Identify which cell holds the provided text, then report its (X, Y) central coordinate. 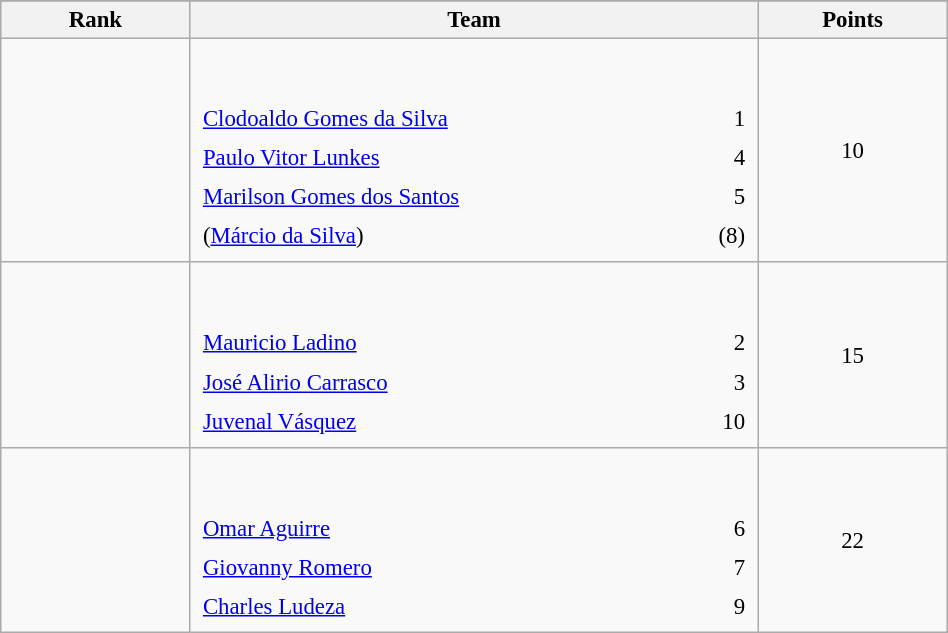
Rank (96, 20)
Omar Aguirre 6 Giovanny Romero 7 Charles Ludeza 9 (474, 540)
1 (718, 119)
Mauricio Ladino (434, 343)
4 (718, 158)
15 (852, 354)
9 (722, 606)
2 (710, 343)
Juvenal Vásquez (434, 421)
22 (852, 540)
Charles Ludeza (444, 606)
Omar Aguirre (444, 528)
Team (474, 20)
Giovanny Romero (444, 567)
3 (710, 382)
6 (722, 528)
Paulo Vitor Lunkes (440, 158)
7 (722, 567)
Mauricio Ladino 2 José Alirio Carrasco 3 Juvenal Vásquez 10 (474, 354)
Points (852, 20)
José Alirio Carrasco (434, 382)
(Márcio da Silva) (440, 236)
Marilson Gomes dos Santos (440, 197)
Clodoaldo Gomes da Silva 1 Paulo Vitor Lunkes 4 Marilson Gomes dos Santos 5 (Márcio da Silva) (8) (474, 151)
(8) (718, 236)
Clodoaldo Gomes da Silva (440, 119)
5 (718, 197)
